Output the [x, y] coordinate of the center of the cell containing the given text.  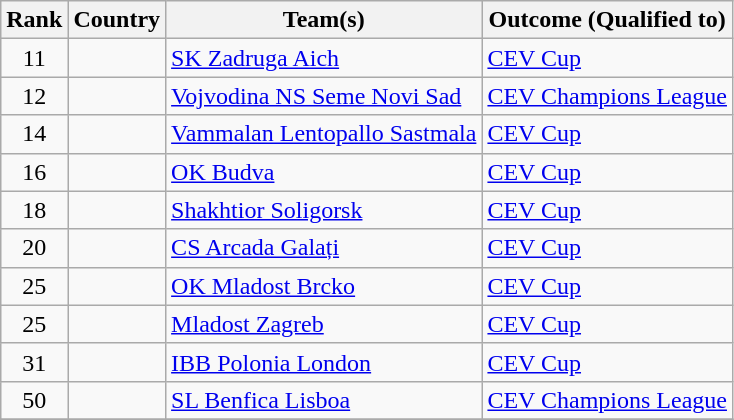
SL Benfica Lisboa [324, 400]
31 [34, 362]
Shakhtior Soligorsk [324, 210]
IBB Polonia London [324, 362]
12 [34, 96]
50 [34, 400]
Mladost Zagreb [324, 324]
Team(s) [324, 20]
CS Arcada Galați [324, 248]
16 [34, 172]
14 [34, 134]
11 [34, 58]
20 [34, 248]
OK Budva [324, 172]
Rank [34, 20]
OK Mladost Brcko [324, 286]
18 [34, 210]
Vammalan Lentopallo Sastmala [324, 134]
Country [117, 20]
SK Zadruga Aich [324, 58]
Vojvodina NS Seme Novi Sad [324, 96]
Outcome (Qualified to) [608, 20]
